Detect which cell encompasses the target text, then output its (X, Y) center coordinate. 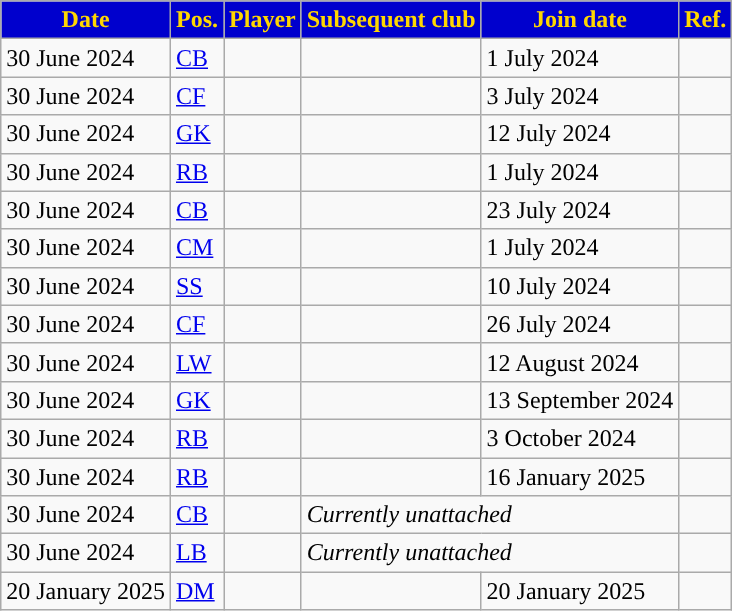
Date (86, 20)
26 July 2024 (580, 324)
12 July 2024 (580, 134)
LB (196, 553)
LW (196, 362)
Subsequent club (391, 20)
10 July 2024 (580, 286)
16 January 2025 (580, 477)
DM (196, 591)
CM (196, 248)
3 July 2024 (580, 96)
Pos. (196, 20)
3 October 2024 (580, 438)
Join date (580, 20)
SS (196, 286)
12 August 2024 (580, 362)
Ref. (706, 20)
23 July 2024 (580, 210)
Player (263, 20)
13 September 2024 (580, 400)
